Return the (X, Y) coordinate for the center point of the cell that contains the specified text.  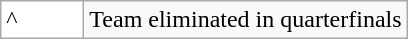
Team eliminated in quarterfinals (246, 20)
^ (42, 20)
